Identify which cell holds the provided text, then report its [X, Y] central coordinate. 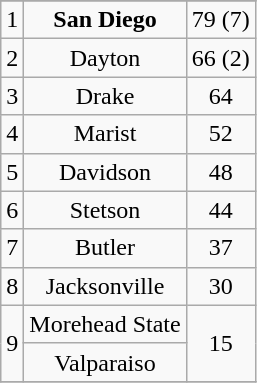
48 [220, 172]
5 [12, 172]
Stetson [105, 210]
Valparaiso [105, 362]
30 [220, 286]
1 [12, 20]
Jacksonville [105, 286]
Davidson [105, 172]
37 [220, 248]
4 [12, 134]
66 (2) [220, 58]
Dayton [105, 58]
79 (7) [220, 20]
9 [12, 343]
15 [220, 343]
Butler [105, 248]
3 [12, 96]
64 [220, 96]
52 [220, 134]
Drake [105, 96]
6 [12, 210]
44 [220, 210]
Marist [105, 134]
Morehead State [105, 324]
7 [12, 248]
2 [12, 58]
8 [12, 286]
San Diego [105, 20]
